From the cell containing the given text, extract its center point as (x, y) coordinate. 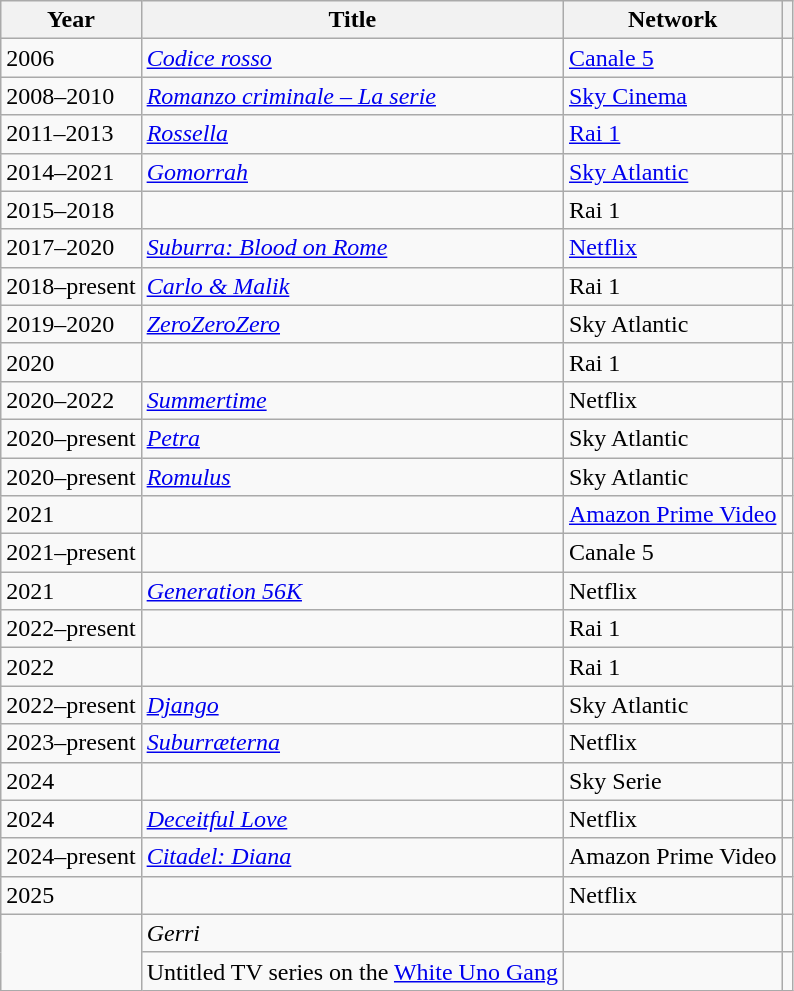
Summertime (352, 400)
2020 (71, 362)
2017–2020 (71, 248)
Suburræterna (352, 743)
2019–2020 (71, 324)
Gerri (352, 933)
Carlo & Malik (352, 286)
2025 (71, 895)
Title (352, 20)
Rossella (352, 134)
Romanzo criminale – La serie (352, 96)
Gomorrah (352, 172)
Sky Serie (672, 781)
Network (672, 20)
2006 (71, 58)
Django (352, 705)
2023–present (71, 743)
2022 (71, 667)
2020–2022 (71, 400)
2021–present (71, 553)
Citadel: Diana (352, 857)
Petra (352, 438)
Untitled TV series on the White Uno Gang (352, 971)
Codice rosso (352, 58)
2024–present (71, 857)
Suburra: Blood on Rome (352, 248)
Deceitful Love (352, 819)
Generation 56K (352, 591)
2015–2018 (71, 210)
Sky Cinema (672, 96)
2011–2013 (71, 134)
2018–present (71, 286)
ZeroZeroZero (352, 324)
Year (71, 20)
Romulus (352, 477)
2008–2010 (71, 96)
2014–2021 (71, 172)
